For the text-containing cell, return its midpoint in [x, y] coordinate format. 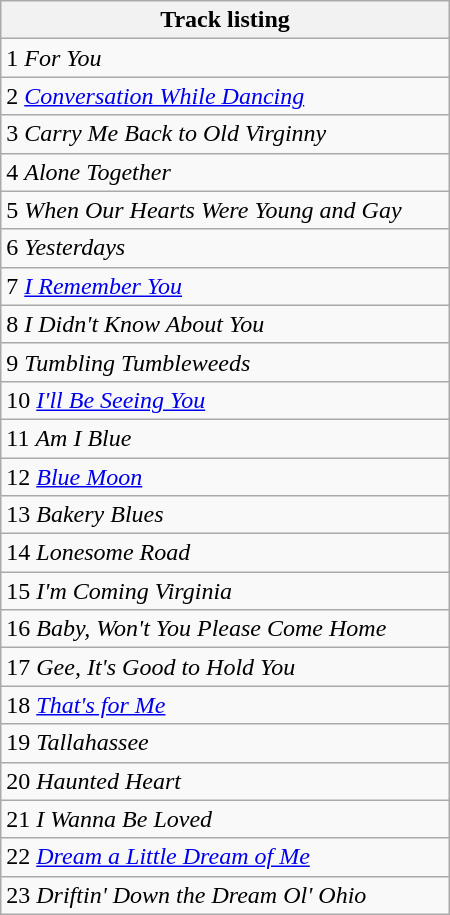
8 I Didn't Know About You [225, 324]
16 Baby, Won't You Please Come Home [225, 629]
13 Bakery Blues [225, 515]
11 Am I Blue [225, 438]
18 That's for Me [225, 705]
20 Haunted Heart [225, 781]
7 I Remember You [225, 286]
14 Lonesome Road [225, 553]
2 Conversation While Dancing [225, 96]
4 Alone Together [225, 172]
9 Tumbling Tumbleweeds [225, 362]
23 Driftin' Down the Dream Ol' Ohio [225, 895]
22 Dream a Little Dream of Me [225, 857]
15 I'm Coming Virginia [225, 591]
12 Blue Moon [225, 477]
17 Gee, It's Good to Hold You [225, 667]
19 Tallahassee [225, 743]
6 Yesterdays [225, 248]
10 I'll Be Seeing You [225, 400]
1 For You [225, 58]
5 When Our Hearts Were Young and Gay [225, 210]
21 I Wanna Be Loved [225, 819]
3 Carry Me Back to Old Virginny [225, 134]
Track listing [225, 20]
